Pinpoint the cell where the given text exists, returning its [x, y] midpoint coordinate. 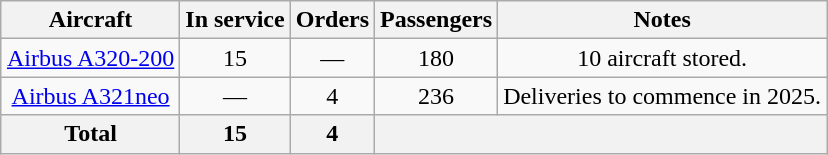
Airbus A320-200 [90, 58]
In service [235, 20]
Deliveries to commence in 2025. [662, 96]
Total [90, 134]
Airbus A321neo [90, 96]
Notes [662, 20]
10 aircraft stored. [662, 58]
Orders [332, 20]
Passengers [436, 20]
Aircraft [90, 20]
180 [436, 58]
236 [436, 96]
